Return [x, y] of the center of cell containing provided text 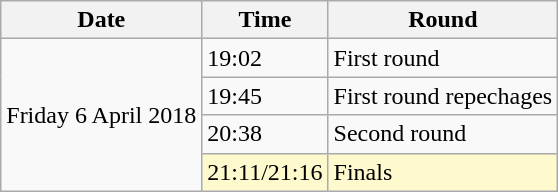
First round repechages [443, 96]
19:45 [265, 96]
Time [265, 20]
21:11/21:16 [265, 172]
19:02 [265, 58]
Finals [443, 172]
20:38 [265, 134]
Round [443, 20]
Friday 6 April 2018 [102, 115]
First round [443, 58]
Date [102, 20]
Second round [443, 134]
